Capture the cell that displays the provided text and extract its [X, Y] central coordinate. 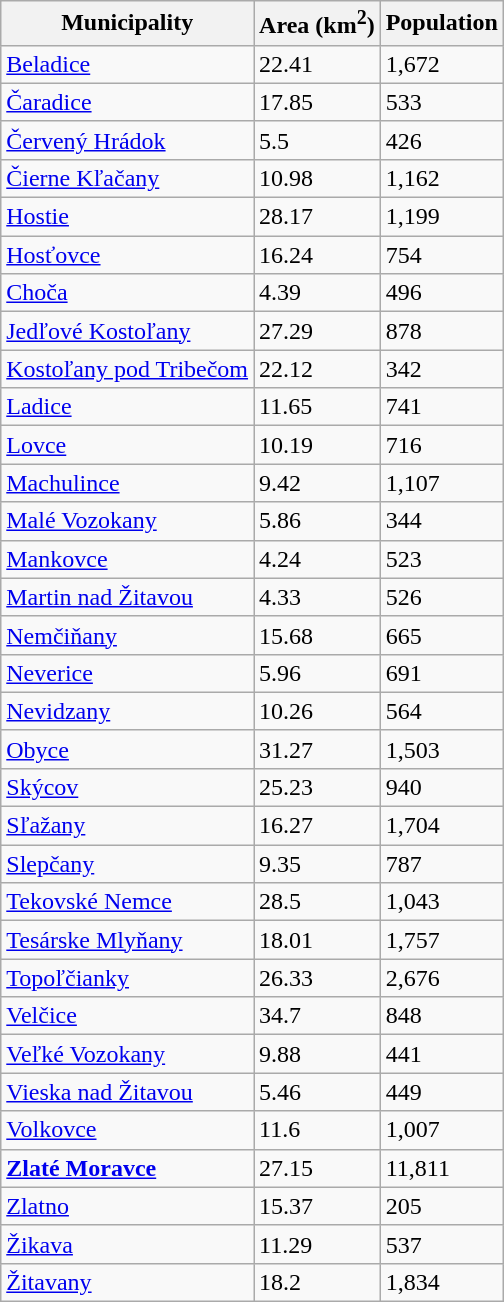
Tekovské Nemce [128, 902]
878 [442, 331]
665 [442, 635]
Neverice [128, 673]
34.7 [318, 1016]
Kostoľany pod Tribečom [128, 369]
Velčice [128, 1016]
15.37 [318, 1206]
449 [442, 1092]
18.2 [318, 1282]
18.01 [318, 940]
9.88 [318, 1054]
Ladice [128, 407]
9.42 [318, 483]
Area (km2) [318, 24]
Obyce [128, 749]
716 [442, 445]
Hosťovce [128, 255]
28.5 [318, 902]
691 [442, 673]
Jedľové Kostoľany [128, 331]
10.98 [318, 178]
533 [442, 102]
1,162 [442, 178]
Choča [128, 293]
5.96 [318, 673]
Veľké Vozokany [128, 1054]
Čierne Kľačany [128, 178]
11.6 [318, 1130]
940 [442, 787]
342 [442, 369]
11,811 [442, 1168]
15.68 [318, 635]
205 [442, 1206]
426 [442, 140]
Population [442, 24]
1,757 [442, 940]
Mankovce [128, 559]
27.15 [318, 1168]
10.26 [318, 711]
Slepčany [128, 864]
Žitavany [128, 1282]
26.33 [318, 978]
564 [442, 711]
1,107 [442, 483]
Volkovce [128, 1130]
4.39 [318, 293]
31.27 [318, 749]
22.12 [318, 369]
1,672 [442, 64]
Skýcov [128, 787]
5.5 [318, 140]
741 [442, 407]
Martin nad Žitavou [128, 597]
537 [442, 1244]
754 [442, 255]
Zlatno [128, 1206]
344 [442, 521]
11.29 [318, 1244]
1,043 [442, 902]
22.41 [318, 64]
526 [442, 597]
787 [442, 864]
1,503 [442, 749]
Červený Hrádok [128, 140]
Vieska nad Žitavou [128, 1092]
27.29 [318, 331]
Zlaté Moravce [128, 1168]
Žikava [128, 1244]
Lovce [128, 445]
Sľažany [128, 826]
Tesárske Mlyňany [128, 940]
5.46 [318, 1092]
28.17 [318, 217]
Topoľčianky [128, 978]
4.33 [318, 597]
16.27 [318, 826]
2,676 [442, 978]
11.65 [318, 407]
Malé Vozokany [128, 521]
441 [442, 1054]
Nevidzany [128, 711]
1,007 [442, 1130]
25.23 [318, 787]
1,834 [442, 1282]
4.24 [318, 559]
1,199 [442, 217]
10.19 [318, 445]
9.35 [318, 864]
Hostie [128, 217]
16.24 [318, 255]
17.85 [318, 102]
1,704 [442, 826]
5.86 [318, 521]
Machulince [128, 483]
Beladice [128, 64]
848 [442, 1016]
523 [442, 559]
Municipality [128, 24]
496 [442, 293]
Nemčiňany [128, 635]
Čaradice [128, 102]
